Scan for the cell matching the given text and deliver its [x, y] coordinate at center. 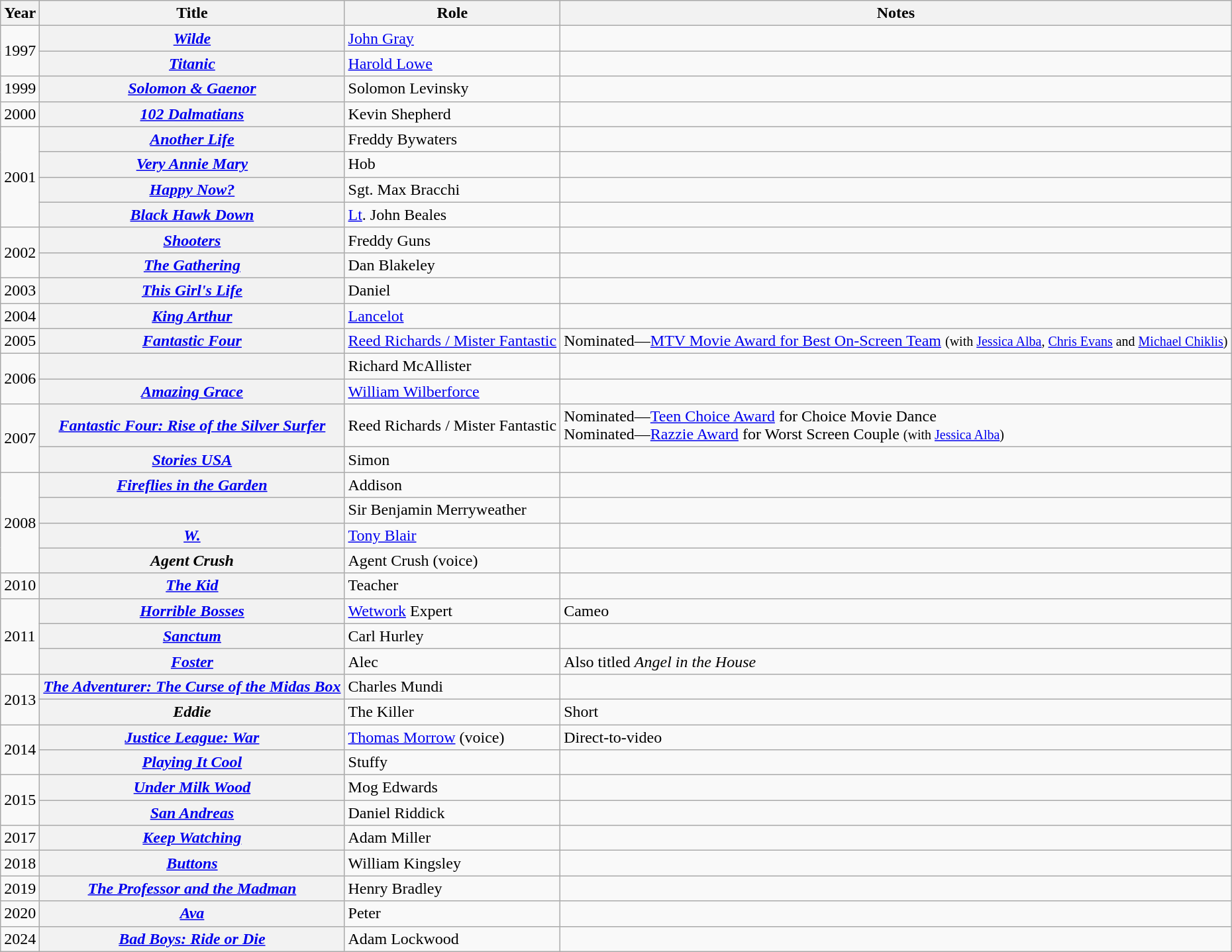
King Arthur [192, 316]
Solomon & Gaenor [192, 89]
Direct-to-video [896, 737]
Daniel [452, 290]
Lancelot [452, 316]
Agent Crush [192, 560]
Tony Blair [452, 535]
Harold Lowe [452, 64]
Eddie [192, 712]
Year [20, 13]
Stuffy [452, 763]
Simon [452, 460]
Cameo [896, 611]
Solomon Levinsky [452, 89]
The Professor and the Madman [192, 888]
Carl Hurley [452, 636]
Daniel Riddick [452, 813]
The Adventurer: The Curse of the Midas Box [192, 686]
John Gray [452, 38]
Very Annie Mary [192, 164]
Wilde [192, 38]
Lt. John Beales [452, 215]
Agent Crush (voice) [452, 560]
Playing It Cool [192, 763]
W. [192, 535]
2006 [20, 379]
Charles Mundi [452, 686]
2013 [20, 699]
Keep Watching [192, 838]
Sgt. Max Bracchi [452, 189]
2007 [20, 439]
Mog Edwards [452, 788]
Richard McAllister [452, 366]
Shooters [192, 240]
2019 [20, 888]
This Girl's Life [192, 290]
Henry Bradley [452, 888]
Under Milk Wood [192, 788]
Fantastic Four [192, 341]
2010 [20, 586]
2003 [20, 290]
2024 [20, 939]
The Killer [452, 712]
Thomas Morrow (voice) [452, 737]
Black Hawk Down [192, 215]
The Gathering [192, 265]
Adam Lockwood [452, 939]
The Kid [192, 586]
William Wilberforce [452, 392]
Amazing Grace [192, 392]
Nominated—Teen Choice Award for Choice Movie DanceNominated—Razzie Award for Worst Screen Couple (with Jessica Alba) [896, 425]
Happy Now? [192, 189]
Adam Miller [452, 838]
2008 [20, 523]
2017 [20, 838]
2002 [20, 252]
Nominated—MTV Movie Award for Best On-Screen Team (with Jessica Alba, Chris Evans and Michael Chiklis) [896, 341]
Role [452, 13]
San Andreas [192, 813]
102 Dalmatians [192, 114]
2014 [20, 750]
1999 [20, 89]
Teacher [452, 586]
Bad Boys: Ride or Die [192, 939]
2004 [20, 316]
Freddy Bywaters [452, 139]
Foster [192, 661]
Titanic [192, 64]
Peter [452, 914]
Addison [452, 485]
Dan Blakeley [452, 265]
2005 [20, 341]
1997 [20, 51]
Justice League: War [192, 737]
Fantastic Four: Rise of the Silver Surfer [192, 425]
Kevin Shepherd [452, 114]
2001 [20, 177]
Horrible Bosses [192, 611]
Notes [896, 13]
Freddy Guns [452, 240]
2020 [20, 914]
Alec [452, 661]
2015 [20, 800]
Fireflies in the Garden [192, 485]
Hob [452, 164]
2018 [20, 863]
Sanctum [192, 636]
Sir Benjamin Merryweather [452, 510]
William Kingsley [452, 863]
2011 [20, 636]
Title [192, 13]
Ava [192, 914]
Stories USA [192, 460]
2000 [20, 114]
Another Life [192, 139]
Short [896, 712]
Also titled Angel in the House [896, 661]
Wetwork Expert [452, 611]
Buttons [192, 863]
